Capture the cell that displays the provided text and extract its [x, y] central coordinate. 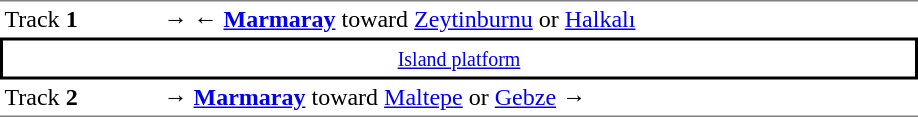
Track 1 [80, 19]
→ ← Marmaray toward Zeytinburnu or Halkalı [538, 19]
Island platform [459, 59]
